Extract the (X, Y) coordinate from the center of the cell holding the provided text.  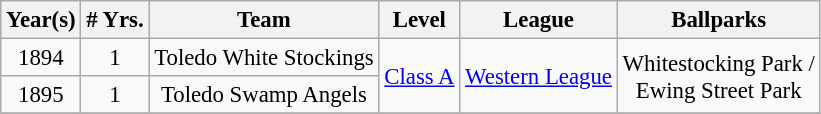
Toledo Swamp Angels (264, 95)
1894 (41, 58)
Western League (538, 76)
Team (264, 20)
1895 (41, 95)
# Yrs. (115, 20)
Year(s) (41, 20)
Whitestocking Park /Ewing Street Park (718, 76)
Toledo White Stockings (264, 58)
League (538, 20)
Ballparks (718, 20)
Level (420, 20)
Class A (420, 76)
